Search for the cell housing the specified text and yield its [x, y] center coordinate. 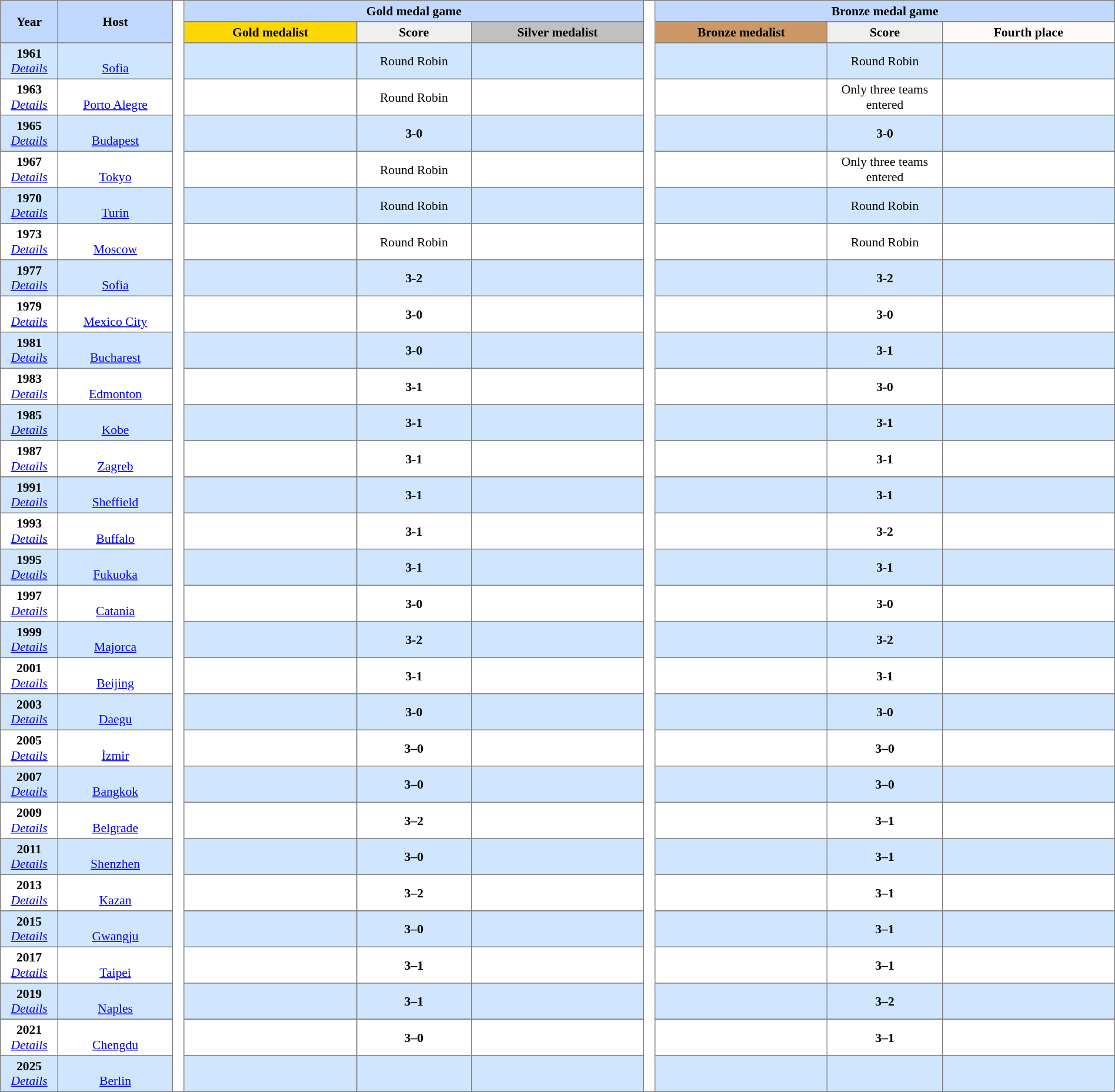
2007Details [29, 784]
1981Details [29, 350]
1995Details [29, 567]
1993Details [29, 531]
2021Details [29, 1037]
Sheffield [115, 495]
Bronze medal game [884, 11]
1987Details [29, 459]
2013Details [29, 893]
Year [29, 22]
1973Details [29, 242]
Gold medalist [271, 32]
Bangkok [115, 784]
Gold medal game [414, 11]
1997Details [29, 603]
2011Details [29, 857]
1961Details [29, 61]
1963Details [29, 97]
2003Details [29, 712]
Gwangju [115, 929]
Majorca [115, 640]
1985Details [29, 423]
2001Details [29, 676]
1965Details [29, 133]
Berlin [115, 1074]
Belgrade [115, 820]
Turin [115, 206]
1991Details [29, 495]
2009Details [29, 820]
Moscow [115, 242]
Daegu [115, 712]
1979Details [29, 314]
1967Details [29, 169]
2025Details [29, 1074]
Mexico City [115, 314]
Zagreb [115, 459]
2015Details [29, 929]
Bucharest [115, 350]
2017Details [29, 965]
Beijing [115, 676]
Tokyo [115, 169]
2019Details [29, 1001]
1970Details [29, 206]
Silver medalist [557, 32]
Kazan [115, 893]
Naples [115, 1001]
Edmonton [115, 386]
Porto Alegre [115, 97]
Buffalo [115, 531]
Shenzhen [115, 857]
1999Details [29, 640]
Host [115, 22]
1977Details [29, 278]
Budapest [115, 133]
Fourth place [1028, 32]
Taipei [115, 965]
2005Details [29, 748]
İzmir [115, 748]
Fukuoka [115, 567]
Catania [115, 603]
Kobe [115, 423]
Bronze medalist [741, 32]
Chengdu [115, 1037]
1983Details [29, 386]
